Extract the (x, y) coordinate from the center of the cell holding the provided text.  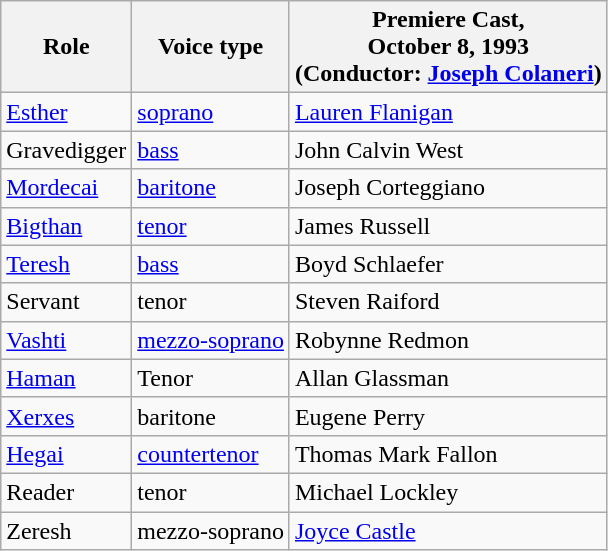
Robynne Redmon (448, 340)
Premiere Cast,October 8, 1993(Conductor: Joseph Colaneri) (448, 47)
Joyce Castle (448, 531)
John Calvin West (448, 150)
Vashti (66, 340)
countertenor (211, 454)
Boyd Schlaefer (448, 264)
Joseph Corteggiano (448, 188)
Voice type (211, 47)
Role (66, 47)
James Russell (448, 226)
Esther (66, 112)
Mordecai (66, 188)
Gravedigger (66, 150)
Allan Glassman (448, 378)
Thomas Mark Fallon (448, 454)
soprano (211, 112)
Bigthan (66, 226)
Reader (66, 492)
Lauren Flanigan (448, 112)
Hegai (66, 454)
Servant (66, 302)
Tenor (211, 378)
Steven Raiford (448, 302)
Eugene Perry (448, 416)
Teresh (66, 264)
Zeresh (66, 531)
Xerxes (66, 416)
Haman (66, 378)
Michael Lockley (448, 492)
